Search for the cell housing the specified text and yield its [X, Y] center coordinate. 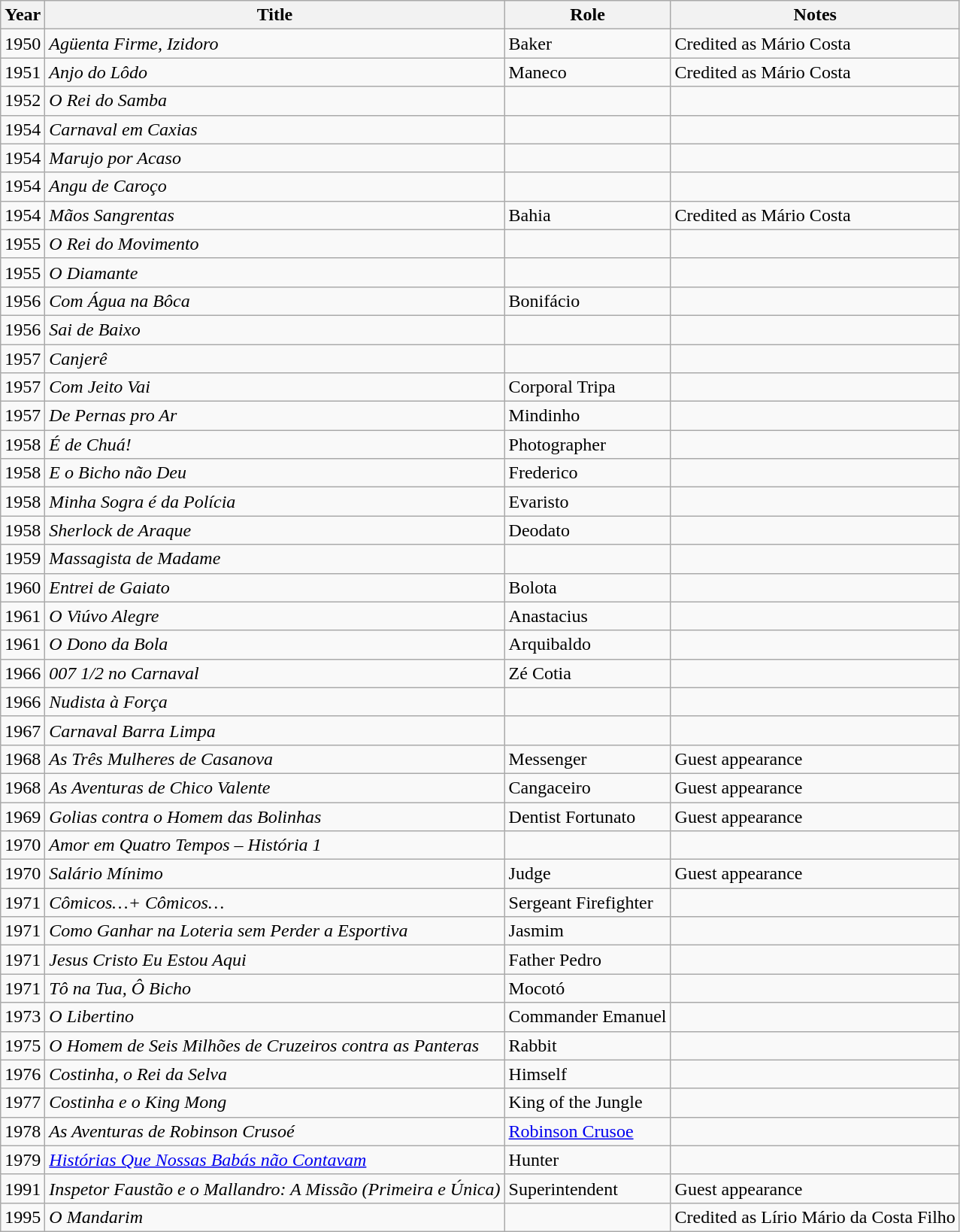
Dentist Fortunato [588, 816]
O Mandarim [275, 1217]
Minha Sogra é da Polícia [275, 502]
O Libertino [275, 1017]
Frederico [588, 473]
Sherlock de Araque [275, 530]
Zé Cotia [588, 673]
Anjo do Lôdo [275, 72]
Arquibaldo [588, 645]
1977 [23, 1103]
Sai de Baixo [275, 329]
Cômicos…+ Cômicos… [275, 903]
Costinha e o King Mong [275, 1103]
Superintendent [588, 1188]
Jasmim [588, 931]
Mãos Sangrentas [275, 215]
Mocotó [588, 988]
1991 [23, 1188]
Judge [588, 874]
Entrei de Gaiato [275, 587]
Histórias Que Nossas Babás não Contavam [275, 1160]
1967 [23, 730]
007 1/2 no Carnaval [275, 673]
Amor em Quatro Tempos – História 1 [275, 845]
1973 [23, 1017]
As Aventuras de Chico Valente [275, 787]
Como Ganhar na Loteria sem Perder a Esportiva [275, 931]
Salário Mínimo [275, 874]
1979 [23, 1160]
Year [23, 15]
Father Pedro [588, 960]
Bahia [588, 215]
Nudista à Força [275, 702]
1978 [23, 1131]
Canjerê [275, 359]
Maneco [588, 72]
Baker [588, 44]
1959 [23, 559]
As Aventuras de Robinson Crusoé [275, 1131]
Commander Emanuel [588, 1017]
Credited as Lírio Mário da Costa Filho [815, 1217]
Role [588, 15]
Angu de Caroço [275, 187]
Marujo por Acaso [275, 158]
1975 [23, 1045]
1995 [23, 1217]
Costinha, o Rei da Selva [275, 1074]
1950 [23, 44]
Mindinho [588, 416]
Hunter [588, 1160]
Golias contra o Homem das Bolinhas [275, 816]
Tô na Tua, Ô Bicho [275, 988]
Title [275, 15]
Bolota [588, 587]
Deodato [588, 530]
Photographer [588, 445]
Com Água na Bôca [275, 301]
É de Chuá! [275, 445]
Carnaval Barra Limpa [275, 730]
Rabbit [588, 1045]
E o Bicho não Deu [275, 473]
O Dono da Bola [275, 645]
O Rei do Movimento [275, 244]
Robinson Crusoe [588, 1131]
1951 [23, 72]
Evaristo [588, 502]
1969 [23, 816]
1960 [23, 587]
Inspetor Faustão e o Mallandro: A Missão (Primeira e Única) [275, 1188]
King of the Jungle [588, 1103]
Com Jeito Vai [275, 387]
Messenger [588, 759]
Corporal Tripa [588, 387]
Notes [815, 15]
O Rei do Samba [275, 101]
Massagista de Madame [275, 559]
De Pernas pro Ar [275, 416]
Anastacius [588, 616]
Agüenta Firme, Izidoro [275, 44]
Bonifácio [588, 301]
Sergeant Firefighter [588, 903]
O Homem de Seis Milhões de Cruzeiros contra as Panteras [275, 1045]
As Três Mulheres de Casanova [275, 759]
O Diamante [275, 272]
Jesus Cristo Eu Estou Aqui [275, 960]
Himself [588, 1074]
1976 [23, 1074]
O Viúvo Alegre [275, 616]
1952 [23, 101]
Carnaval em Caxias [275, 129]
Cangaceiro [588, 787]
